Search for the cell housing the specified text and yield its (x, y) center coordinate. 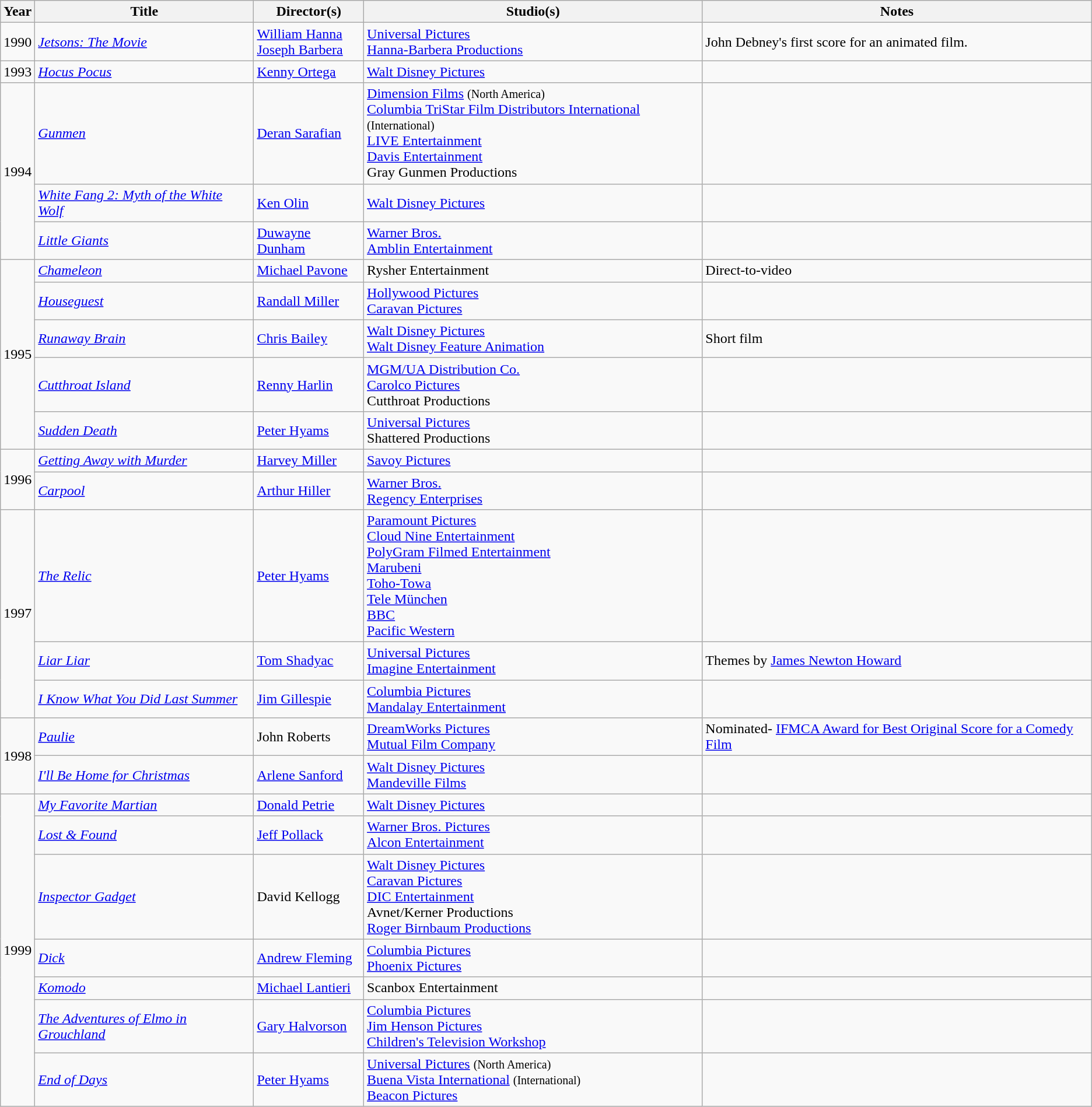
Tom Shadyac (309, 661)
Dick (145, 958)
Getting Away with Murder (145, 460)
Chameleon (145, 271)
Short film (897, 338)
Michael Pavone (309, 271)
Carpool (145, 490)
William HannaJoseph Barbera (309, 42)
MGM/UA Distribution Co.Carolco PicturesCutthroat Productions (533, 384)
1996 (17, 479)
John Roberts (309, 737)
Columbia PicturesMandalay Entertainment (533, 699)
Direct-to-video (897, 271)
David Kellogg (309, 896)
Universal PicturesImagine Entertainment (533, 661)
Columbia PicturesPhoenix Pictures (533, 958)
Donald Petrie (309, 805)
Title (145, 12)
Andrew Fleming (309, 958)
I'll Be Home for Christmas (145, 775)
I Know What You Did Last Summer (145, 699)
Arlene Sanford (309, 775)
Jeff Pollack (309, 835)
1997 (17, 614)
John Debney's first score for an animated film. (897, 42)
The Adventures of Elmo in Grouchland (145, 1026)
My Favorite Martian (145, 805)
Jim Gillespie (309, 699)
Deran Sarafian (309, 133)
Duwayne Dunham (309, 240)
Universal Pictures (North America)Buena Vista International (International)Beacon Pictures (533, 1080)
1994 (17, 171)
Kenny Ortega (309, 72)
Lost & Found (145, 835)
Studio(s) (533, 12)
Notes (897, 12)
1990 (17, 42)
Houseguest (145, 301)
White Fang 2: Myth of the White Wolf (145, 203)
Savoy Pictures (533, 460)
End of Days (145, 1080)
1998 (17, 756)
Paulie (145, 737)
Director(s) (309, 12)
Randall Miller (309, 301)
Walt Disney PicturesMandeville Films (533, 775)
1999 (17, 950)
DreamWorks PicturesMutual Film Company (533, 737)
Year (17, 12)
Warner Bros. PicturesAlcon Entertainment (533, 835)
Walt Disney PicturesCaravan PicturesDIC EntertainmentAvnet/Kerner ProductionsRoger Birnbaum Productions (533, 896)
Themes by James Newton Howard (897, 661)
1995 (17, 355)
Little Giants (145, 240)
Michael Lantieri (309, 988)
Gunmen (145, 133)
Liar Liar (145, 661)
Runaway Brain (145, 338)
Inspector Gadget (145, 896)
Columbia PicturesJim Henson PicturesChildren's Television Workshop (533, 1026)
Chris Bailey (309, 338)
Harvey Miller (309, 460)
Renny Harlin (309, 384)
Arthur Hiller (309, 490)
The Relic (145, 576)
Universal PicturesShattered Productions (533, 430)
Walt Disney PicturesWalt Disney Feature Animation (533, 338)
Hollywood PicturesCaravan Pictures (533, 301)
Universal PicturesHanna-Barbera Productions (533, 42)
Warner Bros.Amblin Entertainment (533, 240)
1993 (17, 72)
Nominated- IFMCA Award for Best Original Score for a Comedy Film (897, 737)
Warner Bros.Regency Enterprises (533, 490)
Hocus Pocus (145, 72)
Paramount PicturesCloud Nine EntertainmentPolyGram Filmed EntertainmentMarubeniToho-TowaTele MünchenBBCPacific Western (533, 576)
Rysher Entertainment (533, 271)
Jetsons: The Movie (145, 42)
Cutthroat Island (145, 384)
Sudden Death (145, 430)
Ken Olin (309, 203)
Komodo (145, 988)
Scanbox Entertainment (533, 988)
Gary Halvorson (309, 1026)
